Extract the [x, y] coordinate from the center of the cell holding the provided text.  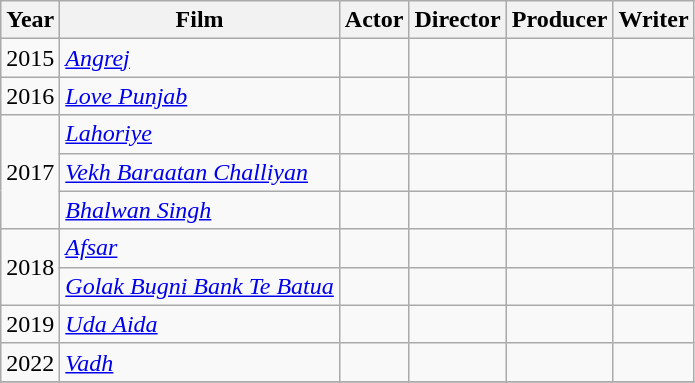
Lahoriye [200, 134]
2015 [30, 58]
2022 [30, 362]
Love Punjab [200, 96]
Actor [374, 20]
Vekh Baraatan Challiyan [200, 172]
Vadh [200, 362]
Writer [654, 20]
Angrej [200, 58]
Bhalwan Singh [200, 210]
2018 [30, 267]
2019 [30, 324]
Afsar [200, 248]
2016 [30, 96]
Year [30, 20]
2017 [30, 172]
Golak Bugni Bank Te Batua [200, 286]
Film [200, 20]
Uda Aida [200, 324]
Producer [560, 20]
Director [458, 20]
